Extract the (x, y) coordinate from the center of the cell holding the provided text.  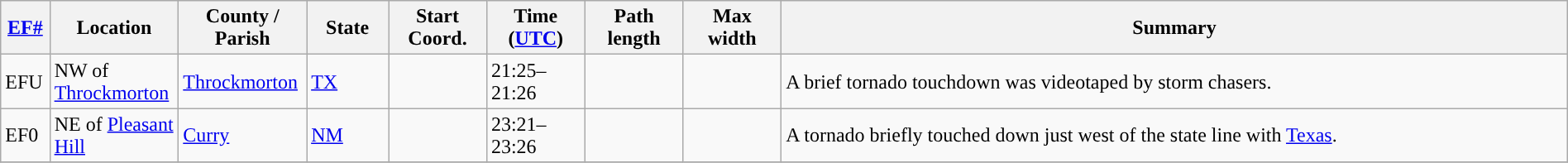
Throckmorton (243, 81)
TX (347, 81)
Start Coord. (438, 28)
County / Parish (243, 28)
EF# (25, 28)
23:21–23:26 (536, 136)
NM (347, 136)
NW of Throckmorton (114, 81)
Max width (733, 28)
EF0 (25, 136)
State (347, 28)
Curry (243, 136)
Location (114, 28)
EFU (25, 81)
NE of Pleasant Hill (114, 136)
Summary (1174, 28)
Path length (633, 28)
A tornado briefly touched down just west of the state line with Texas. (1174, 136)
21:25–21:26 (536, 81)
A brief tornado touchdown was videotaped by storm chasers. (1174, 81)
Time (UTC) (536, 28)
